Output the (x, y) coordinate of the center of the cell containing the given text.  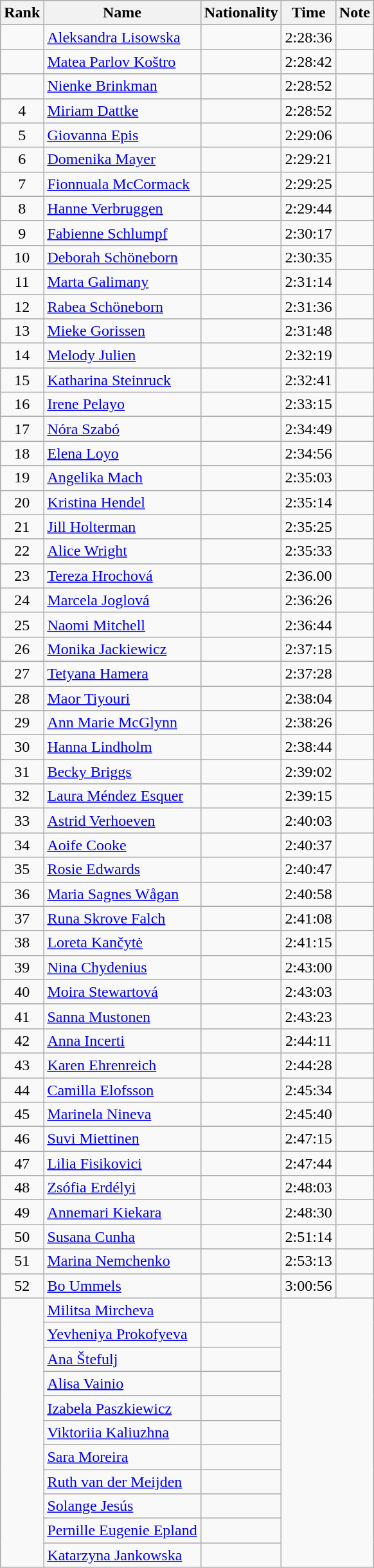
Loreta Kančytė (122, 943)
8 (22, 208)
Becky Briggs (122, 772)
Melody Julien (122, 356)
Moira Stewartová (122, 992)
Lilia Fisikovici (122, 1163)
24 (22, 600)
28 (22, 698)
Rosie Edwards (122, 870)
Rank (22, 13)
Ana Štefulj (122, 1359)
50 (22, 1237)
11 (22, 282)
Fabienne Schlumpf (122, 233)
44 (22, 1090)
2:43:23 (308, 1016)
2:51:14 (308, 1237)
2:40:58 (308, 894)
2:39:15 (308, 796)
Ann Marie McGlynn (122, 723)
2:47:44 (308, 1163)
2:48:30 (308, 1212)
10 (22, 257)
2:29:44 (308, 208)
Runa Skrove Falch (122, 918)
19 (22, 478)
Sanna Mustonen (122, 1016)
2:36.00 (308, 576)
Ruth van der Meijden (122, 1481)
6 (22, 160)
26 (22, 649)
Giovanna Epis (122, 135)
2:53:13 (308, 1261)
2:45:40 (308, 1115)
Solange Jesús (122, 1506)
Hanne Verbruggen (122, 208)
Katharina Steinruck (122, 380)
34 (22, 845)
23 (22, 576)
Angelika Mach (122, 478)
38 (22, 943)
20 (22, 502)
Bo Ummels (122, 1286)
2:28:36 (308, 37)
42 (22, 1041)
Aleksandra Lisowska (122, 37)
15 (22, 380)
39 (22, 967)
2:31:48 (308, 331)
51 (22, 1261)
36 (22, 894)
Maria Sagnes Wågan (122, 894)
37 (22, 918)
2:30:35 (308, 257)
Maor Tiyouri (122, 698)
2:38:44 (308, 747)
Time (308, 13)
2:38:26 (308, 723)
2:29:21 (308, 160)
52 (22, 1286)
2:29:06 (308, 135)
Hanna Lindholm (122, 747)
40 (22, 992)
2:35:33 (308, 551)
Zsófia Erdélyi (122, 1188)
49 (22, 1212)
25 (22, 624)
Nóra Szabó (122, 429)
Yevheniya Prokofyeva (122, 1335)
Camilla Elofsson (122, 1090)
13 (22, 331)
Laura Méndez Esquer (122, 796)
16 (22, 405)
2:44:11 (308, 1041)
Sara Moreira (122, 1457)
Miriam Dattke (122, 111)
12 (22, 307)
Viktoriia Kaliuzhna (122, 1432)
Jill Holterman (122, 527)
Fionnuala McCormack (122, 184)
2:48:03 (308, 1188)
2:34:56 (308, 453)
Mieke Gorissen (122, 331)
2:31:36 (308, 307)
2:47:15 (308, 1139)
Note (355, 13)
Nienke Brinkman (122, 86)
Pernille Eugenie Epland (122, 1531)
2:40:03 (308, 821)
Susana Cunha (122, 1237)
Marina Nemchenko (122, 1261)
Deborah Schöneborn (122, 257)
35 (22, 870)
2:34:49 (308, 429)
Nina Chydenius (122, 967)
2:41:08 (308, 918)
Tetyana Hamera (122, 673)
2:37:28 (308, 673)
4 (22, 111)
32 (22, 796)
Irene Pelayo (122, 405)
30 (22, 747)
Marta Galimany (122, 282)
Aoife Cooke (122, 845)
Katarzyna Jankowska (122, 1555)
2:41:15 (308, 943)
2:30:17 (308, 233)
47 (22, 1163)
Karen Ehrenreich (122, 1065)
Anna Incerti (122, 1041)
21 (22, 527)
Alice Wright (122, 551)
Izabela Paszkiewicz (122, 1408)
2:36:44 (308, 624)
2:35:03 (308, 478)
5 (22, 135)
2:33:15 (308, 405)
Matea Parlov Koštro (122, 62)
Militsa Mircheva (122, 1310)
33 (22, 821)
2:43:03 (308, 992)
41 (22, 1016)
2:28:42 (308, 62)
9 (22, 233)
Kristina Hendel (122, 502)
Annemari Kiekara (122, 1212)
2:35:25 (308, 527)
2:36:26 (308, 600)
Marcela Joglová (122, 600)
Alisa Vainio (122, 1383)
2:45:34 (308, 1090)
Name (122, 13)
14 (22, 356)
Monika Jackiewicz (122, 649)
Tereza Hrochová (122, 576)
43 (22, 1065)
Naomi Mitchell (122, 624)
Astrid Verhoeven (122, 821)
2:43:00 (308, 967)
2:32:19 (308, 356)
3:00:56 (308, 1286)
Rabea Schöneborn (122, 307)
46 (22, 1139)
Elena Loyo (122, 453)
18 (22, 453)
Domenika Mayer (122, 160)
48 (22, 1188)
2:44:28 (308, 1065)
2:40:47 (308, 870)
22 (22, 551)
27 (22, 673)
Suvi Miettinen (122, 1139)
7 (22, 184)
17 (22, 429)
45 (22, 1115)
2:29:25 (308, 184)
2:31:14 (308, 282)
29 (22, 723)
2:37:15 (308, 649)
2:32:41 (308, 380)
2:35:14 (308, 502)
Nationality (241, 13)
2:38:04 (308, 698)
31 (22, 772)
Marinela Nineva (122, 1115)
2:40:37 (308, 845)
2:39:02 (308, 772)
